Locate the cell with the specified text and output its (X, Y) center coordinate. 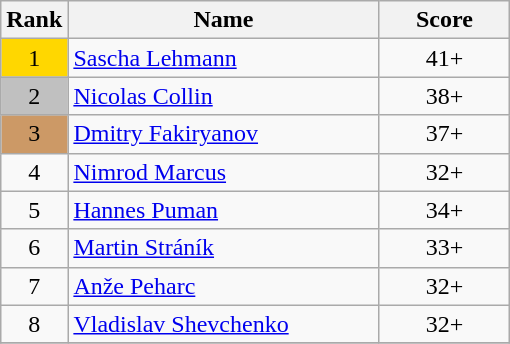
Nicolas Collin (224, 96)
38+ (444, 96)
Hannes Puman (224, 210)
Nimrod Marcus (224, 172)
5 (34, 210)
33+ (444, 248)
Anže Peharc (224, 286)
37+ (444, 134)
8 (34, 324)
Name (224, 20)
3 (34, 134)
Rank (34, 20)
Martin Stráník (224, 248)
4 (34, 172)
7 (34, 286)
2 (34, 96)
Vladislav Shevchenko (224, 324)
Score (444, 20)
34+ (444, 210)
41+ (444, 58)
Dmitry Fakiryanov (224, 134)
6 (34, 248)
1 (34, 58)
Sascha Lehmann (224, 58)
